Return the (x, y) coordinate for the center point of the cell that contains the specified text.  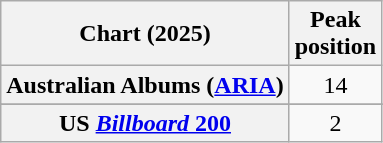
Chart (2025) (145, 34)
14 (335, 85)
2 (335, 123)
Australian Albums (ARIA) (145, 85)
US Billboard 200 (145, 123)
Peakposition (335, 34)
